Determine the (x, y) coordinate at the center of the cell enclosing the given text.  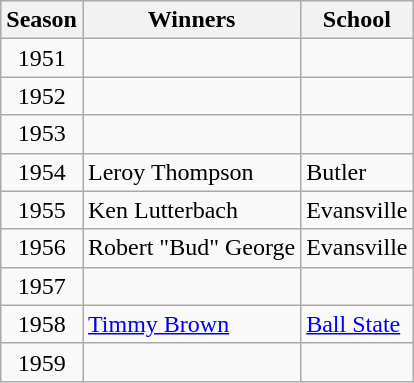
1958 (42, 324)
Butler (357, 172)
1953 (42, 134)
1957 (42, 286)
Robert "Bud" George (191, 248)
1951 (42, 58)
Ken Lutterbach (191, 210)
Timmy Brown (191, 324)
1959 (42, 362)
Winners (191, 20)
Ball State (357, 324)
1956 (42, 248)
Season (42, 20)
School (357, 20)
1955 (42, 210)
1954 (42, 172)
Leroy Thompson (191, 172)
1952 (42, 96)
